Return the (X, Y) coordinate for the center point of the cell that contains the specified text.  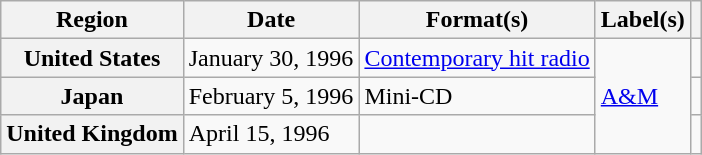
February 5, 1996 (271, 96)
Region (92, 20)
A&M (642, 96)
Japan (92, 96)
April 15, 1996 (271, 134)
Format(s) (477, 20)
January 30, 1996 (271, 58)
Mini-CD (477, 96)
United Kingdom (92, 134)
Label(s) (642, 20)
Contemporary hit radio (477, 58)
United States (92, 58)
Date (271, 20)
